Find where the given text appears and provide that cell's center as [x, y] coordinate. 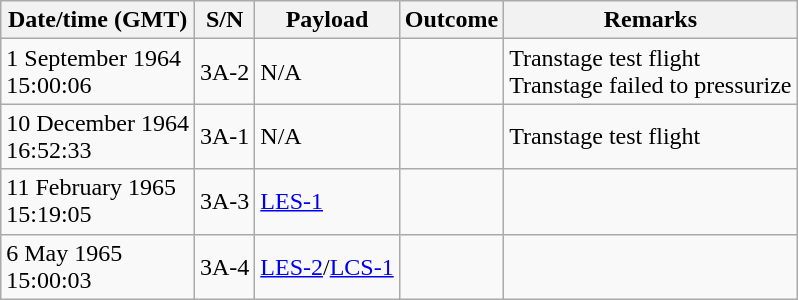
Outcome [451, 20]
Transtage test flight [650, 136]
11 February 196515:19:05 [98, 202]
Remarks [650, 20]
10 December 196416:52:33 [98, 136]
6 May 196515:00:03 [98, 266]
3A-1 [224, 136]
1 September 196415:00:06 [98, 72]
S/N [224, 20]
LES-2/LCS-1 [327, 266]
3A-4 [224, 266]
3A-3 [224, 202]
3A-2 [224, 72]
LES-1 [327, 202]
Payload [327, 20]
Transtage test flightTranstage failed to pressurize [650, 72]
Date/time (GMT) [98, 20]
